Return [X, Y] of the center of cell containing provided text 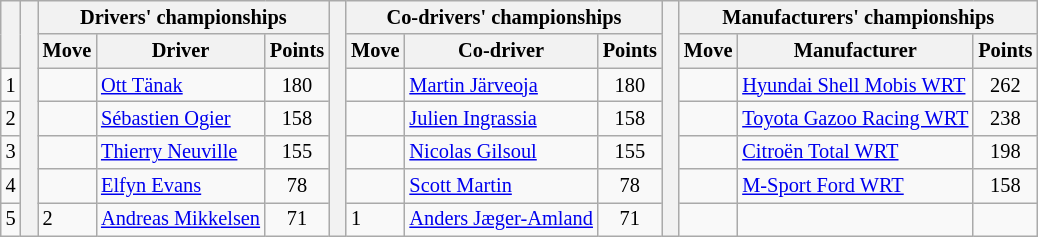
238 [1005, 118]
Driver [180, 51]
Martin Järveoja [500, 85]
Toyota Gazoo Racing WRT [855, 118]
4 [11, 186]
5 [11, 219]
Manufacturers' championships [858, 17]
Scott Martin [500, 186]
Citroën Total WRT [855, 152]
Co-drivers' championships [504, 17]
Anders Jæger-Amland [500, 219]
Thierry Neuville [180, 152]
Andreas Mikkelsen [180, 219]
Co-driver [500, 51]
Sébastien Ogier [180, 118]
Drivers' championships [184, 17]
262 [1005, 85]
198 [1005, 152]
Elfyn Evans [180, 186]
Hyundai Shell Mobis WRT [855, 85]
Julien Ingrassia [500, 118]
3 [11, 152]
Ott Tänak [180, 85]
M-Sport Ford WRT [855, 186]
Nicolas Gilsoul [500, 152]
Manufacturer [855, 51]
